Return (x, y) of the center of cell containing provided text 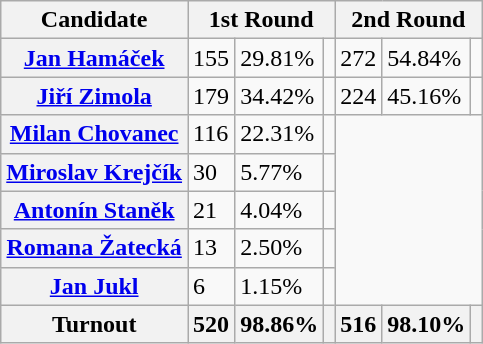
2nd Round (408, 20)
Antonín Staněk (94, 210)
520 (212, 324)
516 (358, 324)
45.16% (426, 96)
Jan Jukl (94, 286)
98.10% (426, 324)
22.31% (280, 134)
155 (212, 58)
5.77% (280, 172)
98.86% (280, 324)
21 (212, 210)
34.42% (280, 96)
Miroslav Krejčík (94, 172)
224 (358, 96)
4.04% (280, 210)
Romana Žatecká (94, 248)
1.15% (280, 286)
1st Round (262, 20)
179 (212, 96)
6 (212, 286)
116 (212, 134)
272 (358, 58)
30 (212, 172)
Candidate (94, 20)
Milan Chovanec (94, 134)
Turnout (94, 324)
29.81% (280, 58)
Jan Hamáček (94, 58)
2.50% (280, 248)
54.84% (426, 58)
Jiří Zimola (94, 96)
13 (212, 248)
